Provide the (X, Y) coordinate of the cell's center where the given text is located.  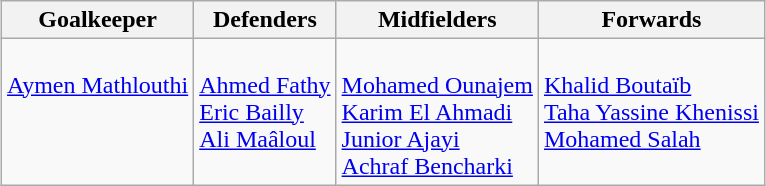
Khalid Boutaïb Taha Yassine Khenissi Mohamed Salah (651, 112)
Forwards (651, 20)
Midfielders (437, 20)
Ahmed Fathy Eric Bailly Ali Maâloul (265, 112)
Aymen Mathlouthi (98, 112)
Mohamed Ounajem Karim El Ahmadi Junior Ajayi Achraf Bencharki (437, 112)
Goalkeeper (98, 20)
Defenders (265, 20)
